For the text-containing cell, return its midpoint in (X, Y) coordinate format. 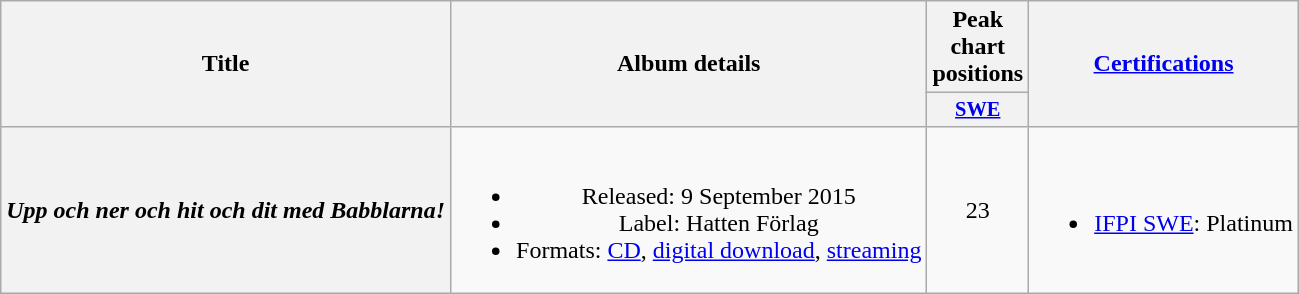
23 (978, 210)
Certifications (1164, 64)
Peak chart positions (978, 47)
Title (226, 64)
Album details (689, 64)
Released: 9 September 2015Label: Hatten FörlagFormats: CD, digital download, streaming (689, 210)
SWE (978, 110)
Upp och ner och hit och dit med Babblarna! (226, 210)
IFPI SWE: Platinum (1164, 210)
